Detect which cell encompasses the target text, then output its [x, y] center coordinate. 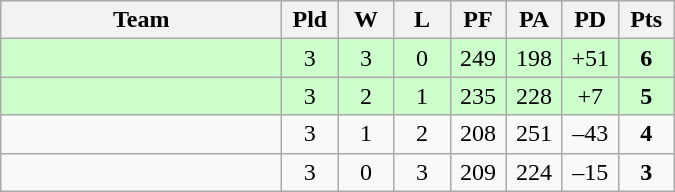
W [366, 20]
235 [478, 96]
251 [534, 134]
Pld [310, 20]
209 [478, 172]
6 [646, 58]
4 [646, 134]
5 [646, 96]
PA [534, 20]
+7 [590, 96]
–15 [590, 172]
PD [590, 20]
L [422, 20]
249 [478, 58]
224 [534, 172]
Pts [646, 20]
+51 [590, 58]
228 [534, 96]
–43 [590, 134]
208 [478, 134]
198 [534, 58]
Team [142, 20]
PF [478, 20]
